Scan for the cell matching the given text and deliver its (x, y) coordinate at center. 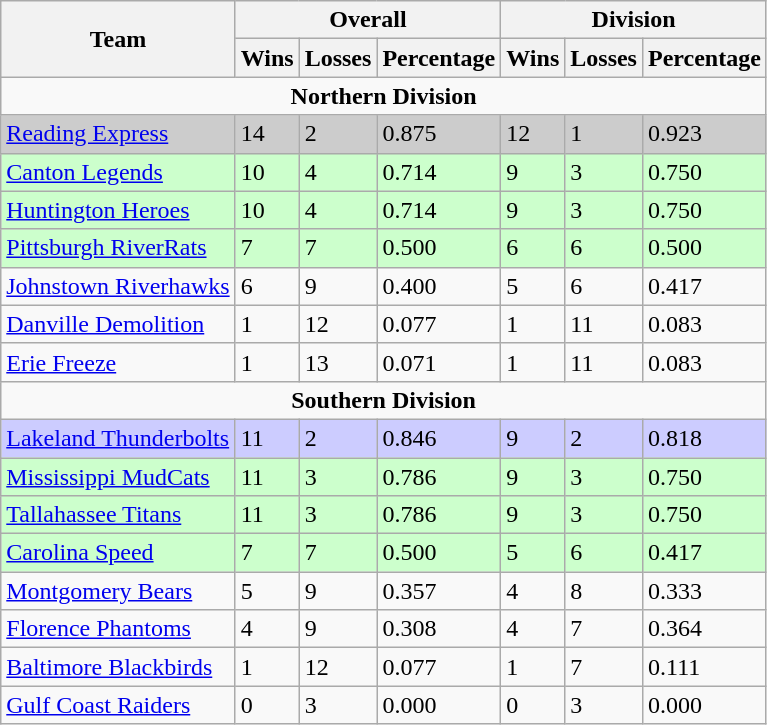
0.071 (439, 362)
Danville Demolition (118, 324)
Tallahassee Titans (118, 515)
0.333 (704, 591)
Canton Legends (118, 172)
Northern Division (384, 96)
14 (267, 134)
Baltimore Blackbirds (118, 667)
0.111 (704, 667)
0.357 (439, 591)
0.846 (439, 438)
0.818 (704, 438)
Gulf Coast Raiders (118, 705)
0.400 (439, 286)
Florence Phantoms (118, 629)
Reading Express (118, 134)
Huntington Heroes (118, 210)
Erie Freeze (118, 362)
Carolina Speed (118, 553)
0.923 (704, 134)
Team (118, 39)
Overall (368, 20)
Johnstown Riverhawks (118, 286)
Division (634, 20)
Pittsburgh RiverRats (118, 248)
13 (338, 362)
8 (604, 591)
0.308 (439, 629)
Montgomery Bears (118, 591)
Lakeland Thunderbolts (118, 438)
0.364 (704, 629)
0.875 (439, 134)
Mississippi MudCats (118, 477)
Southern Division (384, 400)
